Extract the [x, y] coordinate from the center of the cell holding the provided text.  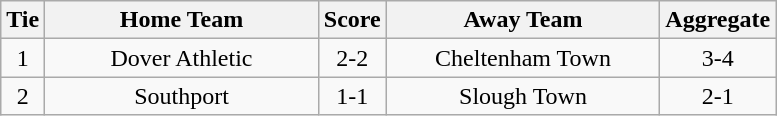
Southport [182, 96]
Slough Town [523, 96]
Score [352, 20]
1 [23, 58]
Away Team [523, 20]
Aggregate [718, 20]
2 [23, 96]
Tie [23, 20]
3-4 [718, 58]
Home Team [182, 20]
2-1 [718, 96]
Dover Athletic [182, 58]
2-2 [352, 58]
Cheltenham Town [523, 58]
1-1 [352, 96]
